Capture the cell that displays the provided text and extract its (X, Y) central coordinate. 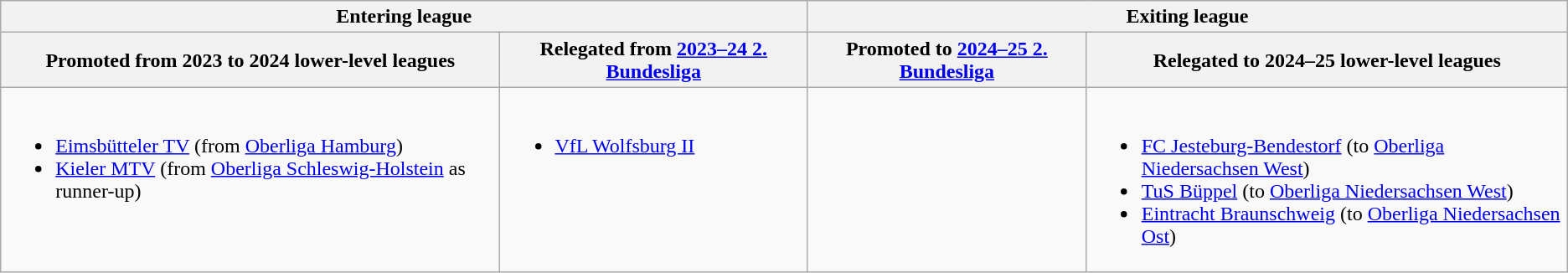
VfL Wolfsburg II (653, 179)
Entering league (404, 17)
Relegated to 2024–25 lower-level leagues (1327, 60)
Relegated from 2023–24 2. Bundesliga (653, 60)
Exiting league (1188, 17)
Promoted to 2024–25 2. Bundesliga (947, 60)
Eimsbütteler TV (from Oberliga Hamburg)Kieler MTV (from Oberliga Schleswig-Holstein as runner-up) (250, 179)
Promoted from 2023 to 2024 lower-level leagues (250, 60)
